Search for the cell housing the specified text and yield its [X, Y] center coordinate. 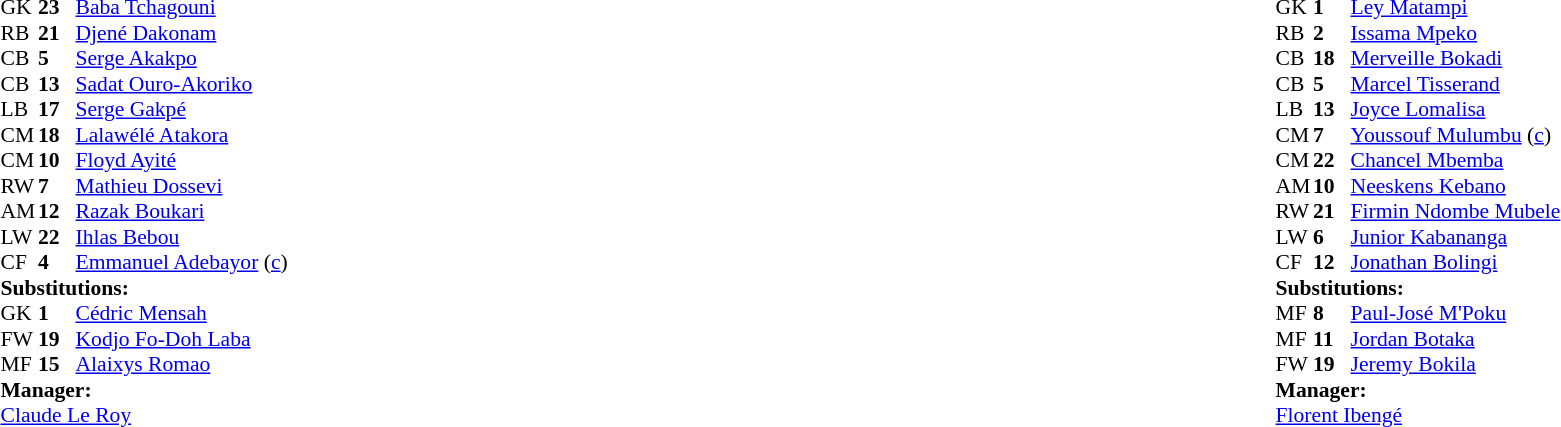
15 [57, 365]
Firmin Ndombe Mubele [1456, 211]
GK [19, 313]
Razak Boukari [182, 211]
Alaixys Romao [182, 365]
Paul-José M'Poku [1456, 313]
Mathieu Dossevi [182, 186]
6 [1332, 237]
Djené Dakonam [182, 33]
Neeskens Kebano [1456, 186]
17 [57, 109]
Emmanuel Adebayor (c) [182, 263]
Cédric Mensah [182, 313]
Merveille Bokadi [1456, 59]
Serge Gakpé [182, 109]
Issama Mpeko [1456, 33]
8 [1332, 313]
11 [1332, 339]
Marcel Tisserand [1456, 84]
Junior Kabananga [1456, 237]
Chancel Mbemba [1456, 161]
Joyce Lomalisa [1456, 109]
Sadat Ouro-Akoriko [182, 84]
4 [57, 263]
Serge Akakpo [182, 59]
Jeremy Bokila [1456, 365]
Jordan Botaka [1456, 339]
Lalawélé Atakora [182, 135]
Ihlas Bebou [182, 237]
Youssouf Mulumbu (c) [1456, 135]
Floyd Ayité [182, 161]
Jonathan Bolingi [1456, 263]
1 [57, 313]
2 [1332, 33]
Kodjo Fo-Doh Laba [182, 339]
